Capture the cell that displays the provided text and extract its (x, y) central coordinate. 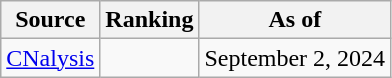
Source (50, 20)
September 2, 2024 (295, 58)
As of (295, 20)
Ranking (150, 20)
CNalysis (50, 58)
